Identify which cell holds the provided text, then report its [x, y] central coordinate. 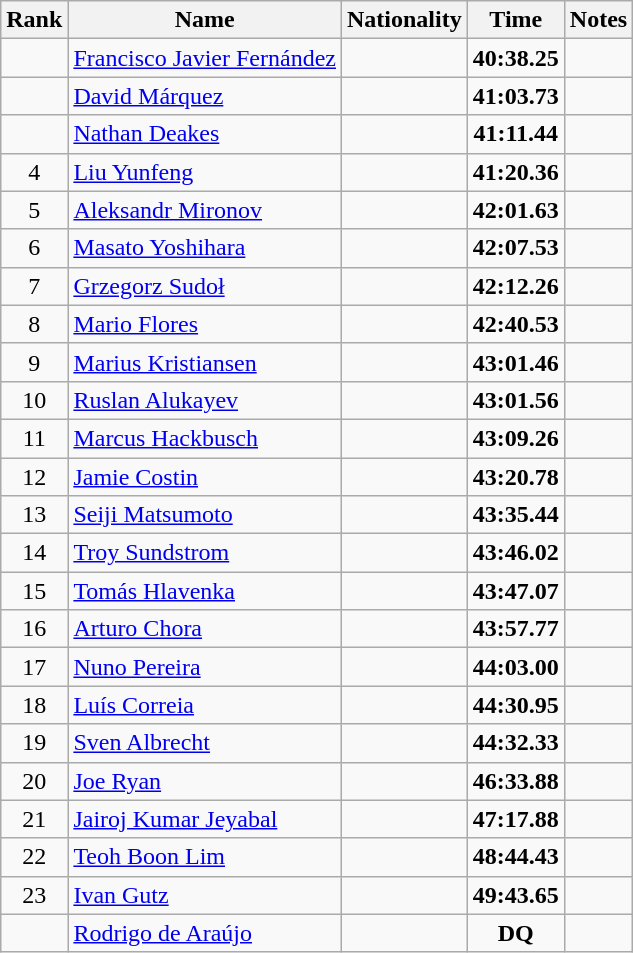
Nationality [404, 20]
18 [34, 705]
20 [34, 781]
11 [34, 438]
DQ [516, 933]
Teoh Boon Lim [205, 857]
17 [34, 667]
41:03.73 [516, 96]
16 [34, 629]
Ivan Gutz [205, 895]
4 [34, 172]
Notes [598, 20]
47:17.88 [516, 819]
43:47.07 [516, 591]
Nathan Deakes [205, 134]
Time [516, 20]
49:43.65 [516, 895]
Name [205, 20]
Arturo Chora [205, 629]
48:44.43 [516, 857]
6 [34, 248]
Marius Kristiansen [205, 362]
46:33.88 [516, 781]
Mario Flores [205, 324]
7 [34, 286]
44:30.95 [516, 705]
40:38.25 [516, 58]
15 [34, 591]
23 [34, 895]
44:03.00 [516, 667]
43:35.44 [516, 515]
Nuno Pereira [205, 667]
Grzegorz Sudoł [205, 286]
9 [34, 362]
Sven Albrecht [205, 743]
8 [34, 324]
42:01.63 [516, 210]
Seiji Matsumoto [205, 515]
Jairoj Kumar Jeyabal [205, 819]
Liu Yunfeng [205, 172]
Rank [34, 20]
43:01.46 [516, 362]
42:07.53 [516, 248]
Francisco Javier Fernández [205, 58]
Tomás Hlavenka [205, 591]
19 [34, 743]
21 [34, 819]
44:32.33 [516, 743]
Ruslan Alukayev [205, 400]
41:11.44 [516, 134]
43:57.77 [516, 629]
Aleksandr Mironov [205, 210]
42:40.53 [516, 324]
13 [34, 515]
22 [34, 857]
Joe Ryan [205, 781]
42:12.26 [516, 286]
43:09.26 [516, 438]
Jamie Costin [205, 477]
12 [34, 477]
Masato Yoshihara [205, 248]
Luís Correia [205, 705]
Rodrigo de Araújo [205, 933]
10 [34, 400]
David Márquez [205, 96]
5 [34, 210]
43:46.02 [516, 553]
Marcus Hackbusch [205, 438]
Troy Sundstrom [205, 553]
43:01.56 [516, 400]
41:20.36 [516, 172]
14 [34, 553]
43:20.78 [516, 477]
